Search for the cell housing the specified text and yield its [X, Y] center coordinate. 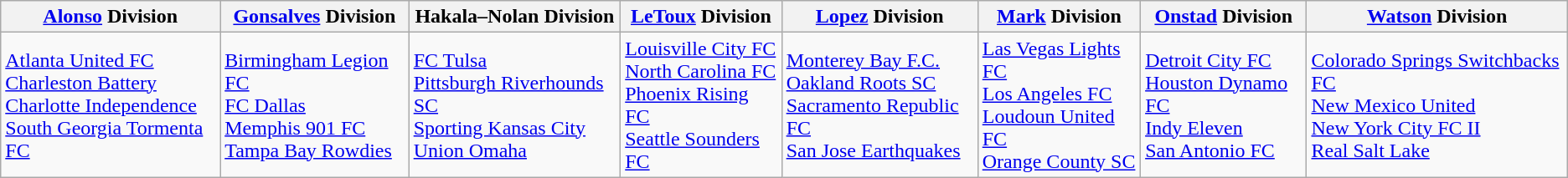
Onstad Division [1224, 17]
Louisville City FC North Carolina FC Phoenix Rising FC Seattle Sounders FC [701, 105]
Detroit City FC Houston Dynamo FC Indy Eleven San Antonio FC [1224, 105]
Atlanta United FC Charleston Battery Charlotte Independence South Georgia Tormenta FC [111, 105]
Mark Division [1059, 17]
Monterey Bay F.C. Oakland Roots SC Sacramento Republic FC San Jose Earthquakes [879, 105]
FC Tulsa Pittsburgh Riverhounds SC Sporting Kansas City Union Omaha [514, 105]
Colorado Springs Switchbacks FC New Mexico United New York City FC II Real Salt Lake [1437, 105]
Hakala–Nolan Division [514, 17]
LeToux Division [701, 17]
Watson Division [1437, 17]
Las Vegas Lights FC Los Angeles FC Loudoun United FC Orange County SC [1059, 105]
Alonso Division [111, 17]
Birmingham Legion FC FC Dallas Memphis 901 FC Tampa Bay Rowdies [315, 105]
Lopez Division [879, 17]
Gonsalves Division [315, 17]
